Pinpoint the cell where the given text exists, returning its [x, y] midpoint coordinate. 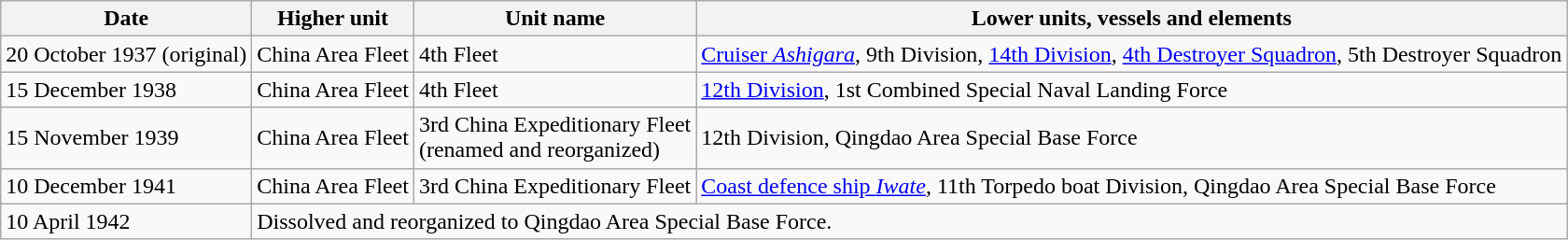
Lower units, vessels and elements [1131, 19]
10 April 1942 [127, 221]
Dissolved and reorganized to Qingdao Area Special Base Force. [909, 221]
20 October 1937 (original) [127, 54]
15 December 1938 [127, 90]
3rd China Expeditionary Fleet [554, 186]
3rd China Expeditionary Fleet(renamed and reorganized) [554, 138]
Higher unit [333, 19]
Unit name [554, 19]
Date [127, 19]
12th Division, 1st Combined Special Naval Landing Force [1131, 90]
Coast defence ship Iwate, 11th Torpedo boat Division, Qingdao Area Special Base Force [1131, 186]
10 December 1941 [127, 186]
15 November 1939 [127, 138]
Cruiser Ashigara, 9th Division, 14th Division, 4th Destroyer Squadron, 5th Destroyer Squadron [1131, 54]
12th Division, Qingdao Area Special Base Force [1131, 138]
